Return the (X, Y) coordinate for the center point of the cell that contains the specified text.  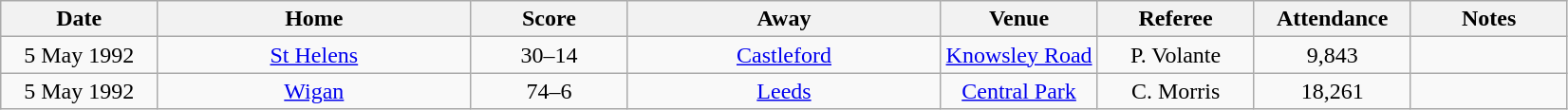
9,843 (1333, 55)
74–6 (549, 91)
Notes (1488, 19)
Castleford (784, 55)
30–14 (549, 55)
C. Morris (1175, 91)
Date (80, 19)
Away (784, 19)
Referee (1175, 19)
Home (314, 19)
18,261 (1333, 91)
Venue (1019, 19)
Central Park (1019, 91)
Leeds (784, 91)
Knowsley Road (1019, 55)
Wigan (314, 91)
Attendance (1333, 19)
P. Volante (1175, 55)
Score (549, 19)
St Helens (314, 55)
